Return (X, Y) of the center of cell containing provided text 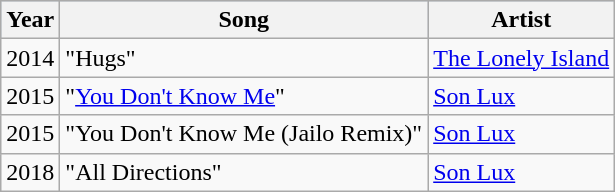
2018 (30, 172)
"You Don't Know Me (Jailo Remix)" (244, 134)
Year (30, 20)
Song (244, 20)
"Hugs" (244, 58)
"All Directions" (244, 172)
"You Don't Know Me" (244, 96)
The Lonely Island (522, 58)
Artist (522, 20)
2014 (30, 58)
